Scan for the cell matching the given text and deliver its [x, y] coordinate at center. 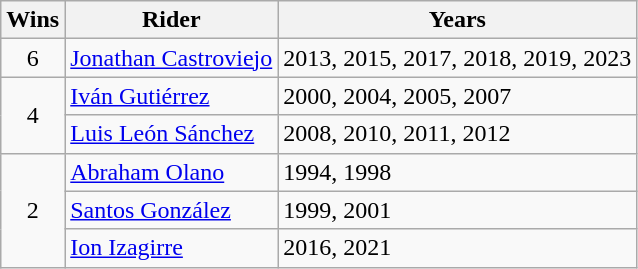
4 [33, 115]
Abraham Olano [172, 172]
6 [33, 58]
1999, 2001 [458, 210]
Santos González [172, 210]
Wins [33, 20]
2016, 2021 [458, 248]
2 [33, 210]
Jonathan Castroviejo [172, 58]
2013, 2015, 2017, 2018, 2019, 2023 [458, 58]
1994, 1998 [458, 172]
Rider [172, 20]
Ion Izagirre [172, 248]
Luis León Sánchez [172, 134]
2008, 2010, 2011, 2012 [458, 134]
2000, 2004, 2005, 2007 [458, 96]
Years [458, 20]
Iván Gutiérrez [172, 96]
